Search for the cell housing the specified text and yield its (x, y) center coordinate. 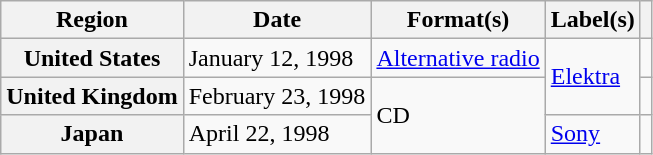
Alternative radio (458, 58)
Japan (92, 134)
April 22, 1998 (277, 134)
Region (92, 20)
January 12, 1998 (277, 58)
Elektra (592, 77)
CD (458, 115)
Date (277, 20)
United States (92, 58)
Sony (592, 134)
Label(s) (592, 20)
United Kingdom (92, 96)
February 23, 1998 (277, 96)
Format(s) (458, 20)
